Provide the (x, y) coordinate of the cell's center where the given text is located.  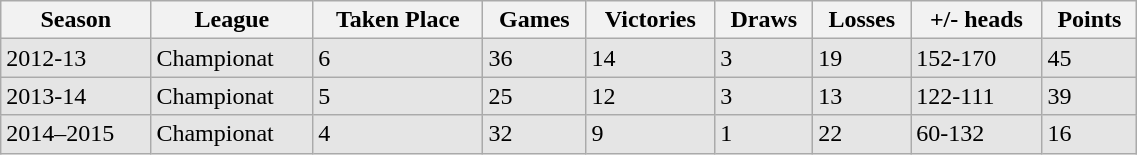
Games (534, 20)
13 (862, 96)
1 (764, 134)
60-132 (976, 134)
Victories (650, 20)
9 (650, 134)
32 (534, 134)
22 (862, 134)
19 (862, 58)
6 (398, 58)
2013-14 (76, 96)
Draws (764, 20)
39 (1090, 96)
25 (534, 96)
2014–2015 (76, 134)
2012-13 (76, 58)
+/- heads (976, 20)
16 (1090, 134)
Taken Place (398, 20)
Season (76, 20)
152-170 (976, 58)
Points (1090, 20)
League (232, 20)
4 (398, 134)
14 (650, 58)
122-111 (976, 96)
45 (1090, 58)
12 (650, 96)
5 (398, 96)
Losses (862, 20)
36 (534, 58)
